Output the (X, Y) coordinate of the center of the cell containing the given text.  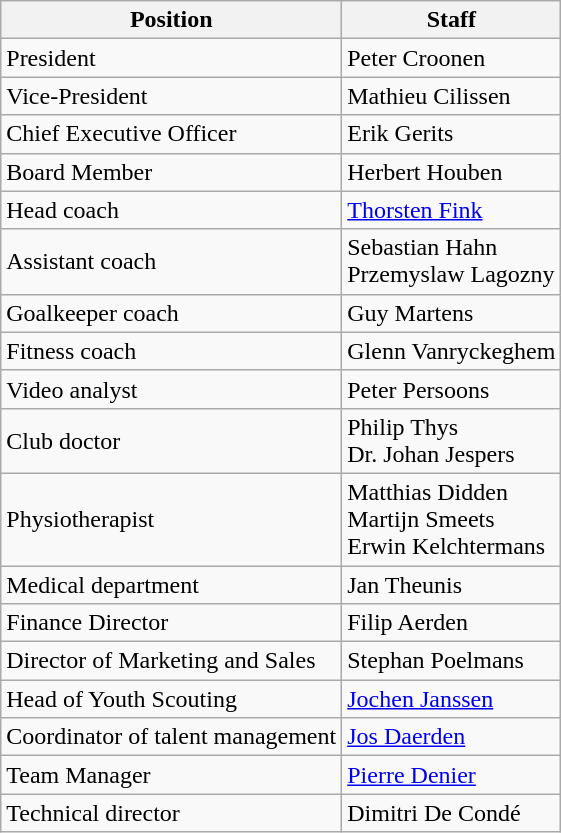
President (172, 58)
Guy Martens (452, 313)
Head coach (172, 210)
Coordinator of talent management (172, 737)
Team Manager (172, 775)
Video analyst (172, 389)
Club doctor (172, 440)
Assistant coach (172, 262)
Thorsten Fink (452, 210)
Peter Persoons (452, 389)
Medical department (172, 585)
Herbert Houben (452, 172)
Mathieu Cilissen (452, 96)
Stephan Poelmans (452, 661)
Vice-President (172, 96)
Board Member (172, 172)
Glenn Vanryckeghem (452, 351)
Fitness coach (172, 351)
Peter Croonen (452, 58)
Jos Daerden (452, 737)
Sebastian Hahn Przemyslaw Lagozny (452, 262)
Head of Youth Scouting (172, 699)
Jochen Janssen (452, 699)
Dimitri De Condé (452, 813)
Chief Executive Officer (172, 134)
Finance Director (172, 623)
Physiotherapist (172, 519)
Pierre Denier (452, 775)
Erik Gerits (452, 134)
Director of Marketing and Sales (172, 661)
Philip Thys Dr. Johan Jespers (452, 440)
Staff (452, 20)
Technical director (172, 813)
Jan Theunis (452, 585)
Filip Aerden (452, 623)
Position (172, 20)
Matthias Didden Martijn Smeets Erwin Kelchtermans (452, 519)
Goalkeeper coach (172, 313)
